Find where the given text appears and provide that cell's center as [X, Y] coordinate. 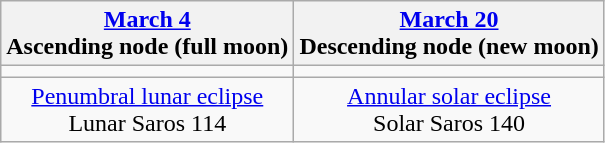
Penumbral lunar eclipseLunar Saros 114 [148, 110]
March 4Ascending node (full moon) [148, 34]
Annular solar eclipseSolar Saros 140 [449, 110]
March 20Descending node (new moon) [449, 34]
